Return the [x, y] coordinate for the center point of the cell that contains the specified text.  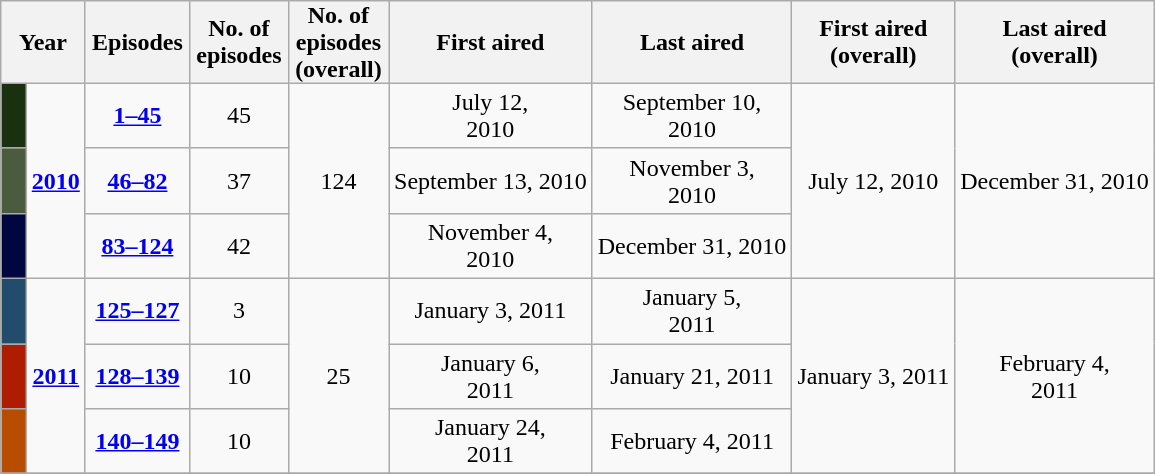
2011 [56, 376]
42 [240, 246]
Last aired [692, 42]
46–82 [137, 180]
125–127 [137, 310]
25 [338, 376]
September 13, 2010 [490, 180]
Episodes [137, 42]
1–45 [137, 116]
83–124 [137, 246]
January 21, 2011 [692, 376]
Last aired(overall) [1055, 42]
January 5, 2011 [692, 310]
45 [240, 116]
37 [240, 180]
January 6, 2011 [490, 376]
November 4, 2010 [490, 246]
2010 [56, 180]
3 [240, 310]
No. of episodes [240, 42]
140–149 [137, 442]
Year [44, 42]
September 10, 2010 [692, 116]
124 [338, 180]
No. of episodes (overall) [338, 42]
January 24, 2011 [490, 442]
November 3, 2010 [692, 180]
First aired [490, 42]
First aired(overall) [874, 42]
128–139 [137, 376]
